Pinpoint the cell where the given text exists, returning its [X, Y] midpoint coordinate. 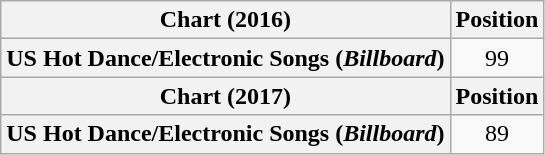
Chart (2016) [226, 20]
Chart (2017) [226, 96]
99 [497, 58]
89 [497, 134]
